Search for the cell housing the specified text and yield its (X, Y) center coordinate. 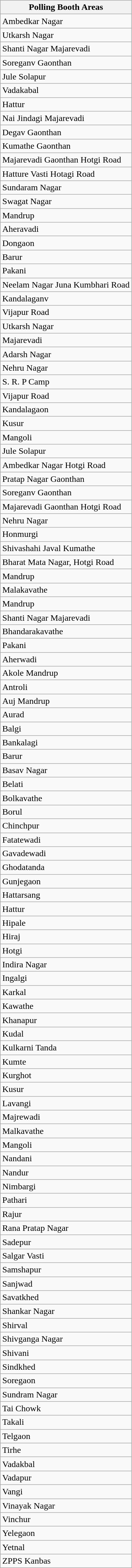
Fatatewadi (66, 839)
Vinchur (66, 1520)
Pratap Nagar Gaonthan (66, 479)
ZPPS Kanbas (66, 1561)
Ghodatanda (66, 867)
Hipale (66, 923)
Sundram Nagar (66, 1395)
Kurghot (66, 1076)
Vadakabal (66, 90)
Vadakbal (66, 1464)
Dongaon (66, 243)
Aherwadi (66, 659)
Kumte (66, 1062)
Rajur (66, 1214)
Lavangi (66, 1103)
Basav Nagar (66, 770)
Vinayak Nagar (66, 1506)
Nandur (66, 1173)
Ambedkar Nagar (66, 21)
Khanapur (66, 1020)
Bharat Mata Nagar, Hotgi Road (66, 562)
Kulkarni Tanda (66, 1048)
Sindkhed (66, 1367)
Swagat Nagar (66, 202)
Malakavathe (66, 590)
Vangi (66, 1491)
Degav Gaonthan (66, 132)
Savatkhed (66, 1298)
Shirval (66, 1325)
Polling Booth Areas (66, 7)
Shankar Nagar (66, 1311)
Nimbargi (66, 1186)
Hatture Vasti Hotagi Road (66, 174)
Kudal (66, 1034)
Hattarsang (66, 895)
Belati (66, 784)
Sanjwad (66, 1283)
Rana Pratap Nagar (66, 1228)
Yetnal (66, 1547)
Bankalagi (66, 742)
Aheravadi (66, 229)
Sadepur (66, 1242)
Kawathe (66, 1006)
Neelam Nagar Juna Kumbhari Road (66, 285)
Takali (66, 1422)
Kandalaganv (66, 299)
S. R. P Camp (66, 382)
Borul (66, 812)
Bolkavathe (66, 798)
Yelegaon (66, 1533)
Adarsh Nagar (66, 354)
Sundaram Nagar (66, 188)
Soregaon (66, 1381)
Balgi (66, 729)
Majrewadi (66, 1117)
Shivani (66, 1353)
Salgar Vasti (66, 1256)
Hiraj (66, 937)
Tai Chowk (66, 1408)
Telgaon (66, 1436)
Indira Nagar (66, 964)
Akole Mandrup (66, 673)
Tirhe (66, 1450)
Gavadewadi (66, 854)
Antroli (66, 687)
Nandani (66, 1159)
Majarevadi (66, 340)
Hotgi (66, 951)
Kandalagaon (66, 410)
Honmurgi (66, 534)
Bhandarakavathe (66, 632)
Nai Jindagi Majarevadi (66, 118)
Samshapur (66, 1269)
Shivashahi Javal Kumathe (66, 548)
Aurad (66, 715)
Auj Mandrup (66, 701)
Karkal (66, 992)
Malkavathe (66, 1131)
Vadapur (66, 1478)
Chinchpur (66, 826)
Ambedkar Nagar Hotgi Road (66, 465)
Pathari (66, 1200)
Ingalgi (66, 978)
Gunjegaon (66, 881)
Shivganga Nagar (66, 1339)
Kumathe Gaonthan (66, 146)
